Pinpoint the cell where the given text exists, returning its [X, Y] midpoint coordinate. 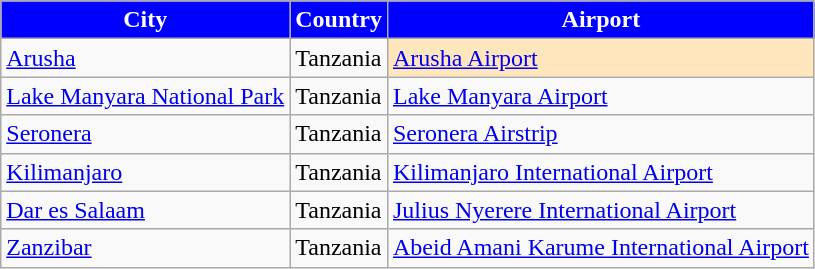
City [146, 20]
Lake Manyara National Park [146, 96]
Abeid Amani Karume International Airport [600, 248]
Seronera [146, 134]
Kilimanjaro International Airport [600, 172]
Airport [600, 20]
Zanzibar [146, 248]
Country [339, 20]
Julius Nyerere International Airport [600, 210]
Arusha [146, 58]
Kilimanjaro [146, 172]
Dar es Salaam [146, 210]
Seronera Airstrip [600, 134]
Arusha Airport [600, 58]
Lake Manyara Airport [600, 96]
